Pinpoint the cell where the given text exists, returning its (X, Y) midpoint coordinate. 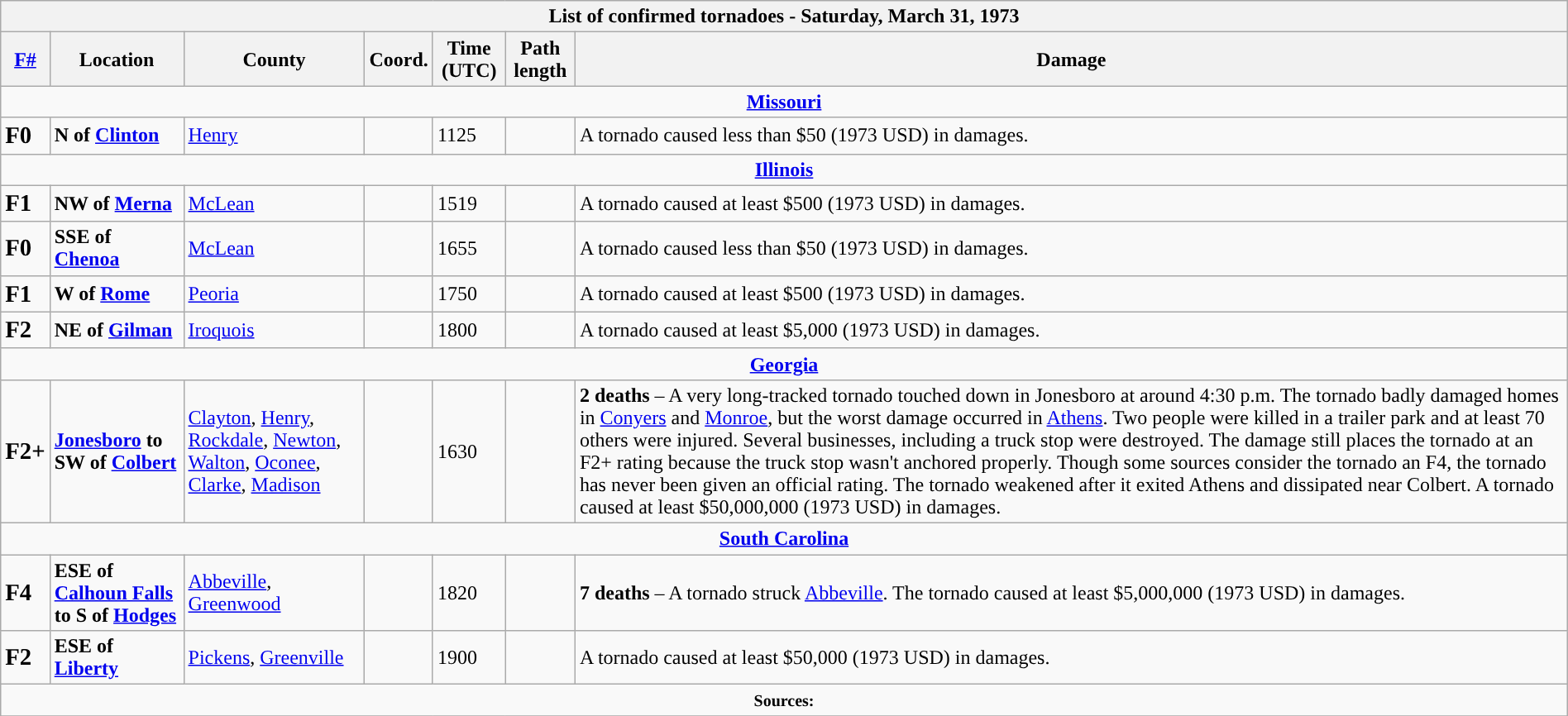
1900 (469, 658)
Missouri (784, 102)
1800 (469, 330)
ESE of Liberty (117, 658)
W of Rome (117, 294)
1655 (469, 248)
7 deaths – A tornado struck Abbeville. The tornado caused at least $5,000,000 (1973 USD) in damages. (1071, 592)
1750 (469, 294)
Time (UTC) (469, 60)
Sources: (784, 700)
Path length (540, 60)
1820 (469, 592)
Pickens, Greenville (275, 658)
1125 (469, 136)
Henry (275, 136)
A tornado caused at least $50,000 (1973 USD) in damages. (1071, 658)
F# (25, 60)
Iroquois (275, 330)
Location (117, 60)
F2+ (25, 451)
County (275, 60)
ESE of Calhoun Falls to S of Hodges (117, 592)
1519 (469, 203)
Abbeville, Greenwood (275, 592)
Illinois (784, 169)
Damage (1071, 60)
South Carolina (784, 538)
SSE of Chenoa (117, 248)
Georgia (784, 364)
A tornado caused at least $5,000 (1973 USD) in damages. (1071, 330)
NE of Gilman (117, 330)
Clayton, Henry, Rockdale, Newton, Walton, Oconee, Clarke, Madison (275, 451)
NW of Merna (117, 203)
Coord. (399, 60)
F4 (25, 592)
1630 (469, 451)
N of Clinton (117, 136)
Jonesboro to SW of Colbert (117, 451)
Peoria (275, 294)
List of confirmed tornadoes - Saturday, March 31, 1973 (784, 17)
